Identify which cell holds the provided text, then report its (X, Y) central coordinate. 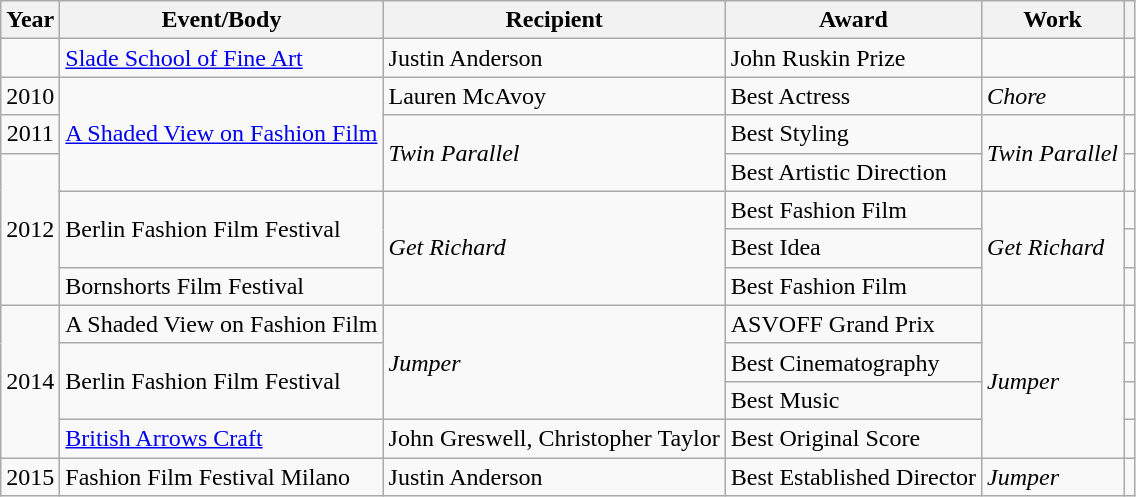
British Arrows Craft (222, 438)
Recipient (554, 20)
2012 (30, 229)
Best Idea (853, 248)
Best Actress (853, 96)
John Ruskin Prize (853, 58)
2015 (30, 477)
Best Music (853, 400)
Best Artistic Direction (853, 172)
2011 (30, 134)
ASVOFF Grand Prix (853, 324)
Slade School of Fine Art (222, 58)
Work (1053, 20)
2014 (30, 381)
Lauren McAvoy (554, 96)
Bornshorts Film Festival (222, 286)
Award (853, 20)
Best Cinematography (853, 362)
Best Styling (853, 134)
2010 (30, 96)
Best Original Score (853, 438)
Best Established Director (853, 477)
Fashion Film Festival Milano (222, 477)
Event/Body (222, 20)
Chore (1053, 96)
Year (30, 20)
John Greswell, Christopher Taylor (554, 438)
